Identify which cell holds the provided text, then report its [x, y] central coordinate. 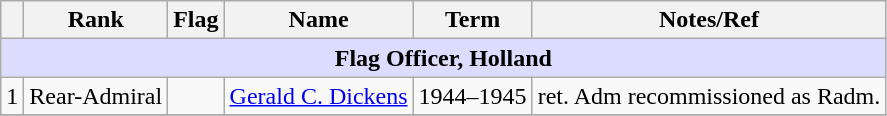
Rank [96, 20]
ret. Adm recommissioned as Radm. [709, 96]
Rear-Admiral [96, 96]
1 [12, 96]
Notes/Ref [709, 20]
Flag Officer, Holland [444, 58]
Flag [196, 20]
1944–1945 [472, 96]
Name [318, 20]
Gerald C. Dickens [318, 96]
Term [472, 20]
